Return [X, Y] of the center of cell containing provided text 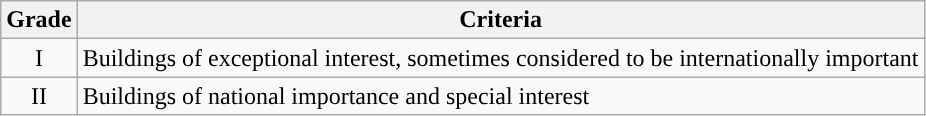
Buildings of exceptional interest, sometimes considered to be internationally important [500, 58]
I [39, 58]
Grade [39, 20]
Criteria [500, 20]
Buildings of national importance and special interest [500, 96]
II [39, 96]
